For the text-containing cell, return its midpoint in (x, y) coordinate format. 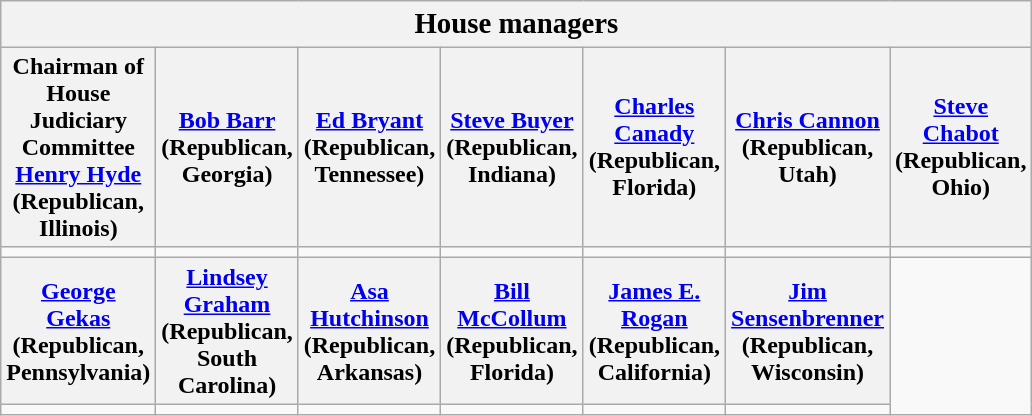
Chairman of House Judiciary CommitteeHenry Hyde (Republican, Illinois) (78, 147)
Asa Hutchinson(Republican, Arkansas) (369, 331)
Chris Cannon(Republican, Utah) (808, 147)
Steve Buyer(Republican, Indiana) (512, 147)
James E. Rogan(Republican, California) (654, 331)
George Gekas(Republican, Pennsylvania) (78, 331)
Bob Barr(Republican, Georgia) (227, 147)
Jim Sensenbrenner(Republican, Wisconsin) (808, 331)
Bill McCollum(Republican, Florida) (512, 331)
Lindsey Graham(Republican, South Carolina) (227, 331)
Steve Chabot(Republican, Ohio) (961, 147)
Ed Bryant(Republican, Tennessee) (369, 147)
House managers (516, 24)
Charles Canady(Republican, Florida) (654, 147)
